Return the [x, y] coordinate for the center point of the cell that contains the specified text.  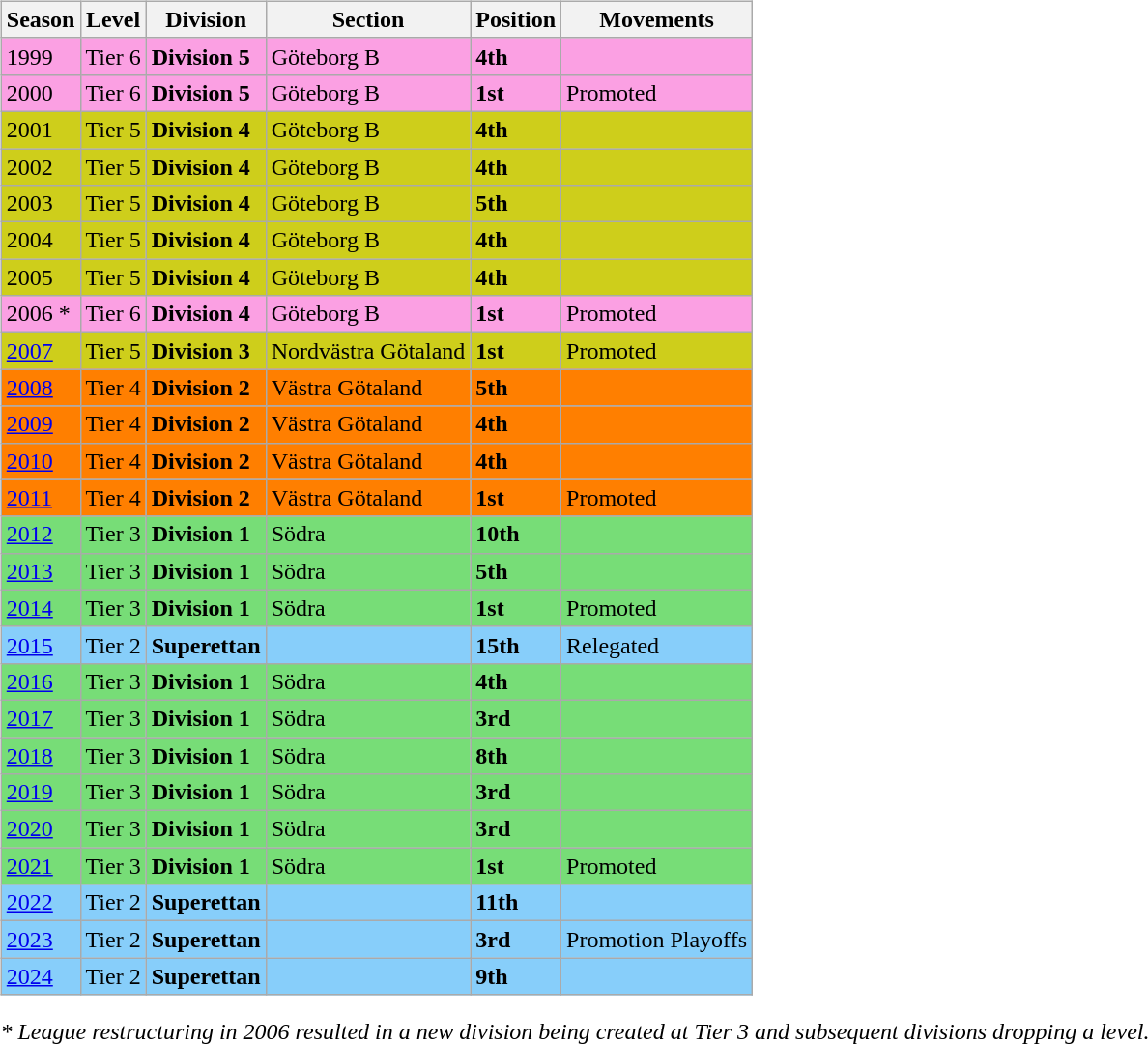
Level [113, 19]
2004 [41, 241]
10th [516, 535]
2010 [41, 461]
2022 [41, 903]
Position [516, 19]
Season [41, 19]
2023 [41, 940]
Division [206, 19]
2008 [41, 388]
2021 [41, 866]
2009 [41, 424]
2003 [41, 204]
2005 [41, 277]
15th [516, 645]
2014 [41, 608]
2017 [41, 718]
1999 [41, 56]
2018 [41, 755]
2013 [41, 571]
Movements [657, 19]
2015 [41, 645]
11th [516, 903]
Promotion Playoffs [657, 940]
8th [516, 755]
2016 [41, 681]
2012 [41, 535]
2002 [41, 167]
2024 [41, 976]
Relegated [657, 645]
Section [368, 19]
Division 3 [206, 351]
2007 [41, 351]
2001 [41, 130]
9th [516, 976]
2000 [41, 93]
2019 [41, 793]
2006 * [41, 314]
2020 [41, 829]
2011 [41, 498]
Nordvästra Götaland [368, 351]
